Output the [X, Y] coordinate of the center of the cell containing the given text.  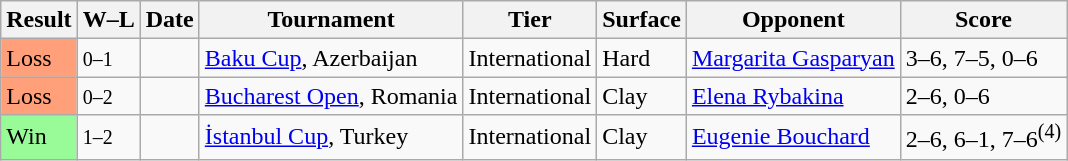
Surface [642, 20]
Eugenie Bouchard [793, 138]
2–6, 0–6 [983, 96]
0–1 [108, 58]
Result [39, 20]
Date [170, 20]
3–6, 7–5, 0–6 [983, 58]
Tournament [331, 20]
Score [983, 20]
W–L [108, 20]
Margarita Gasparyan [793, 58]
İstanbul Cup, Turkey [331, 138]
0–2 [108, 96]
1–2 [108, 138]
Tier [530, 20]
Elena Rybakina [793, 96]
Bucharest Open, Romania [331, 96]
Hard [642, 58]
Win [39, 138]
Opponent [793, 20]
Baku Cup, Azerbaijan [331, 58]
2–6, 6–1, 7–6(4) [983, 138]
